Pinpoint the cell where the given text exists, returning its [x, y] midpoint coordinate. 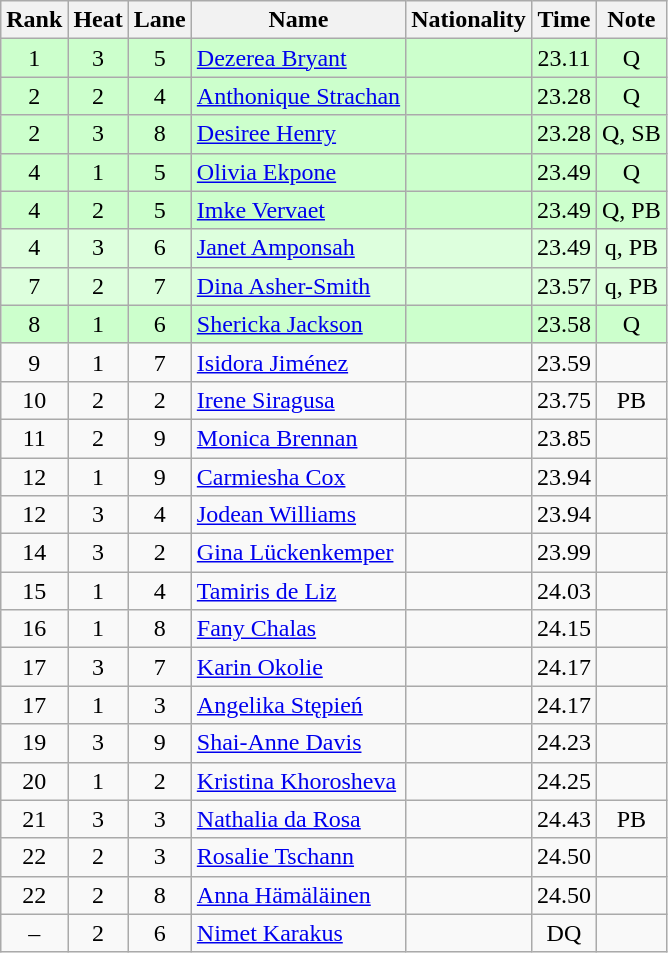
19 [34, 743]
Janet Amponsah [298, 248]
Karin Okolie [298, 667]
Shai-Anne Davis [298, 743]
Olivia Ekpone [298, 172]
Rosalie Tschann [298, 857]
Dezerea Bryant [298, 58]
23.58 [564, 324]
Nimet Karakus [298, 933]
10 [34, 400]
Shericka Jackson [298, 324]
14 [34, 553]
Note [631, 20]
Rank [34, 20]
Desiree Henry [298, 134]
– [34, 933]
Angelika Stępień [298, 705]
Heat [98, 20]
20 [34, 781]
11 [34, 438]
Tamiris de Liz [298, 591]
16 [34, 629]
Lane [160, 20]
24.43 [564, 819]
Time [564, 20]
Fany Chalas [298, 629]
Carmiesha Cox [298, 477]
15 [34, 591]
24.15 [564, 629]
Jodean Williams [298, 515]
Q, PB [631, 210]
Anna Hämäläinen [298, 895]
Imke Vervaet [298, 210]
23.59 [564, 362]
23.85 [564, 438]
Irene Siragusa [298, 400]
DQ [564, 933]
Isidora Jiménez [298, 362]
23.99 [564, 553]
Nationality [469, 20]
Monica Brennan [298, 438]
Gina Lückenkemper [298, 553]
23.75 [564, 400]
Name [298, 20]
21 [34, 819]
23.11 [564, 58]
24.25 [564, 781]
24.23 [564, 743]
Nathalia da Rosa [298, 819]
Anthonique Strachan [298, 96]
24.03 [564, 591]
Dina Asher-Smith [298, 286]
Q, SB [631, 134]
23.57 [564, 286]
Kristina Khorosheva [298, 781]
